Locate the cell with the specified text and output its [X, Y] center coordinate. 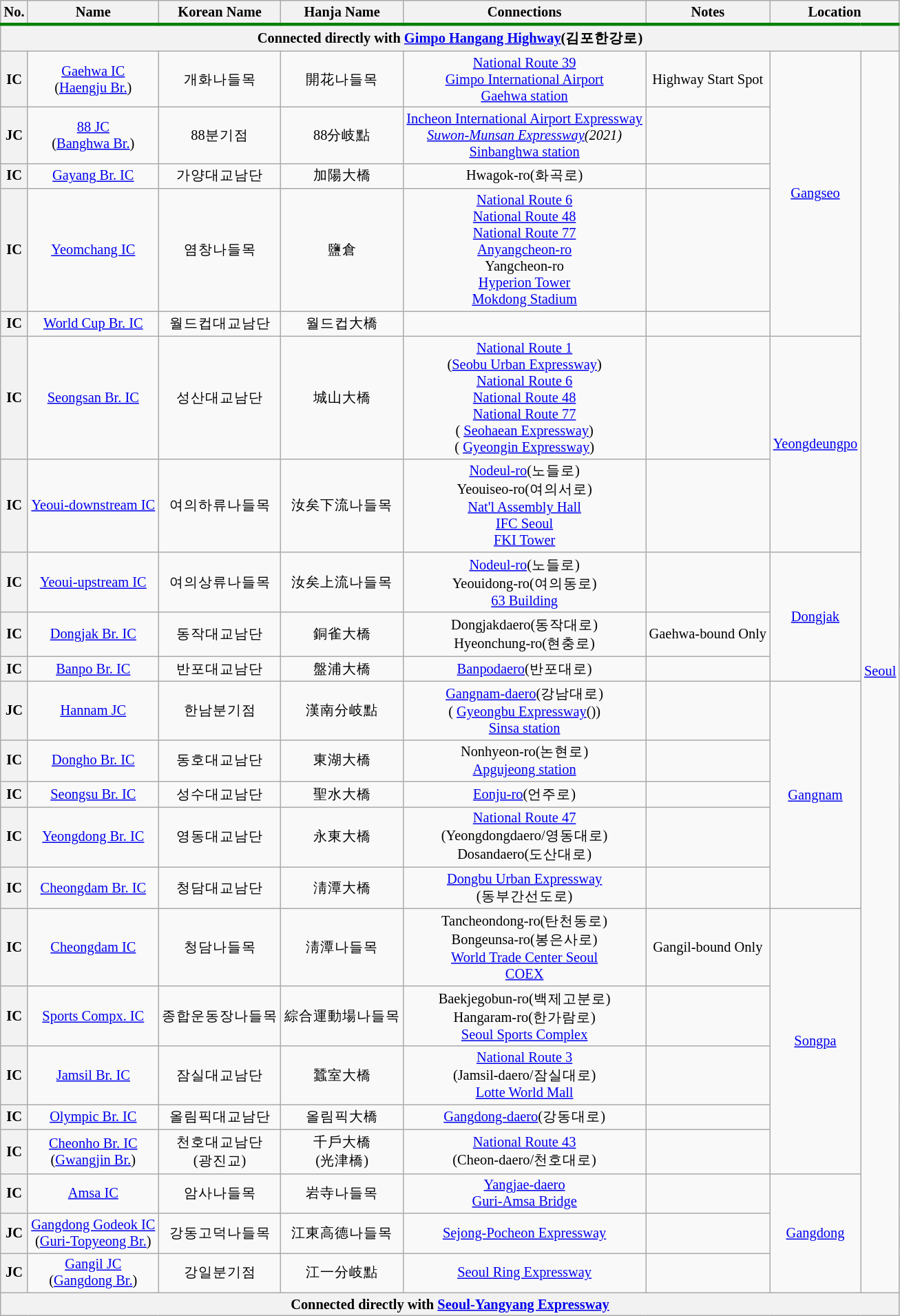
National Route 1(Seobu Urban Expressway) National Route 6 National Route 48 National Route 77( Seohaean Expressway)( Gyeongin Expressway) [524, 397]
가양대교남단 [220, 176]
Baekjegobun-ro(백제고분로)Hangaram-ro(한가람로)Seoul Sports Complex [524, 1016]
Sports Compx. IC [93, 1016]
Sejong-Pocheon Expressway [524, 1233]
城山大橋 [342, 397]
Connections [524, 12]
Banpo Br. IC [93, 669]
Seongsu Br. IC [93, 795]
88분기점 [220, 135]
Incheon International Airport Expressway Suwon-Munsan Expressway(2021)Sinbanghwa station [524, 135]
千戶大橋(光津橋) [342, 1151]
漢南分岐點 [342, 711]
여의상류나들목 [220, 582]
東湖大橋 [342, 760]
Dongjak [815, 616]
잠실대교남단 [220, 1076]
Yeoui-upstream IC [93, 582]
천호대교남단(광진교) [220, 1151]
Yeongdong Br. IC [93, 837]
Gaehwa-bound Only [708, 634]
江一分岐點 [342, 1273]
Gangseo [815, 194]
Hannam JC [93, 711]
Songpa [815, 1041]
National Route 47(Yeongdongdaero/영동대로)Dosandaero(도산대로) [524, 837]
聖水大橋 [342, 795]
No. [14, 12]
汝矣下流나들목 [342, 505]
종합운동장나들목 [220, 1016]
88分岐點 [342, 135]
월드컵大橋 [342, 324]
동호대교남단 [220, 760]
World Cup Br. IC [93, 324]
Seoul [880, 672]
淸潭大橋 [342, 888]
綜合運動場나들목 [342, 1016]
Tancheondong-ro(탄천동로)Bongeunsa-ro(봉은사로)World Trade Center SeoulCOEX [524, 948]
성산대교남단 [220, 397]
Yeomchang IC [93, 250]
Banpodaero(반포대로) [524, 669]
Hanja Name [342, 12]
Cheonho Br. IC(Gwangjin Br.) [93, 1151]
Location [835, 12]
永東大橋 [342, 837]
Yeoui-downstream IC [93, 505]
蠶室大橋 [342, 1076]
Olympic Br. IC [93, 1117]
岩寺나들목 [342, 1193]
강동고덕나들목 [220, 1233]
銅雀大橋 [342, 634]
성수대교남단 [220, 795]
Amsa IC [93, 1193]
올림픽대교남단 [220, 1117]
Gangil JC(Gangdong Br.) [93, 1273]
Gangdong Godeok IC(Guri-Topyeong Br.) [93, 1233]
염창나들목 [220, 250]
Name [93, 12]
암사나들목 [220, 1193]
Notes [708, 12]
Seongsan Br. IC [93, 397]
영동대교남단 [220, 837]
Yangjae-daeroGuri-Amsa Bridge [524, 1193]
Dongjakdaero(동작대로)Hyeonchung-ro(현충로) [524, 634]
National Route 3(Jamsil-daero/잠실대로)Lotte World Mall [524, 1076]
88 JC(Banghwa Br.) [93, 135]
開花나들목 [342, 79]
Cheongdam Br. IC [93, 888]
Hwagok-ro(화곡로) [524, 176]
Gangnam-daero(강남대로)( Gyeongbu Expressway())Sinsa station [524, 711]
Highway Start Spot [708, 79]
강일분기점 [220, 1273]
Korean Name [220, 12]
Jamsil Br. IC [93, 1076]
汝矣上流나들목 [342, 582]
National Route 43(Cheon-daero/천호대로) [524, 1151]
청담나들목 [220, 948]
Yeongdeungpo [815, 443]
Dongho Br. IC [93, 760]
National Route 6 National Route 48 National Route 77Anyangcheon-roYangcheon-roHyperion TowerMokdong Stadium [524, 250]
Eonju-ro(언주로) [524, 795]
National Route 39Gimpo International AirportGaehwa station [524, 79]
한남분기점 [220, 711]
Seoul Ring Expressway [524, 1273]
Nodeul-ro(노들로)Yeouidong-ro(여의동로)63 Building [524, 582]
Nodeul-ro(노들로)Yeouiseo-ro(여의서로)Nat'l Assembly HallIFC SeoulFKI Tower [524, 505]
鹽倉 [342, 250]
Gangdong-daero(강동대로) [524, 1117]
Cheongdam IC [93, 948]
여의하류나들목 [220, 505]
江東高德나들목 [342, 1233]
淸潭나들목 [342, 948]
Connected directly with Seoul-Yangyang Expressway [450, 1304]
월드컵대교남단 [220, 324]
반포대교남단 [220, 669]
청담대교남단 [220, 888]
盤浦大橋 [342, 669]
Nonhyeon-ro(논현로)Apgujeong station [524, 760]
Gangil-bound Only [708, 948]
Dongjak Br. IC [93, 634]
올림픽大橋 [342, 1117]
Dongbu Urban Expressway(동부간선도로) [524, 888]
加陽大橋 [342, 176]
개화나들목 [220, 79]
동작대교남단 [220, 634]
Gangnam [815, 795]
Gangdong [815, 1233]
Connected directly with Gimpo Hangang Highway(김포한강로) [450, 38]
Gayang Br. IC [93, 176]
Gaehwa IC(Haengju Br.) [93, 79]
